Scan for the cell matching the given text and deliver its (x, y) coordinate at center. 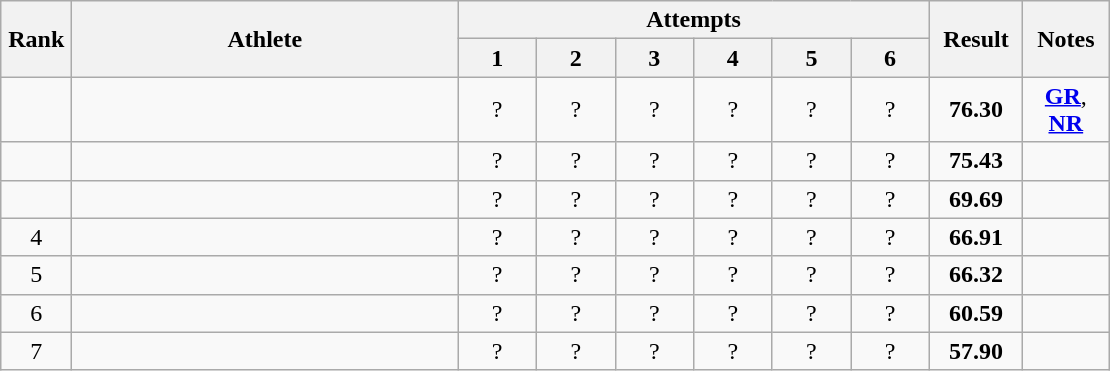
75.43 (976, 161)
2 (576, 58)
3 (654, 58)
7 (36, 351)
66.32 (976, 275)
Rank (36, 39)
69.69 (976, 199)
1 (498, 58)
66.91 (976, 237)
GR, NR (1066, 110)
Athlete (265, 39)
60.59 (976, 313)
Result (976, 39)
Attempts (694, 20)
76.30 (976, 110)
Notes (1066, 39)
57.90 (976, 351)
